Capture the cell that displays the provided text and extract its [x, y] central coordinate. 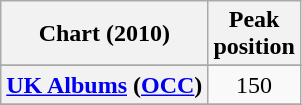
UK Albums (OCC) [104, 85]
Chart (2010) [104, 34]
150 [254, 85]
Peakposition [254, 34]
